Extract the [X, Y] coordinate from the center of the cell holding the provided text.  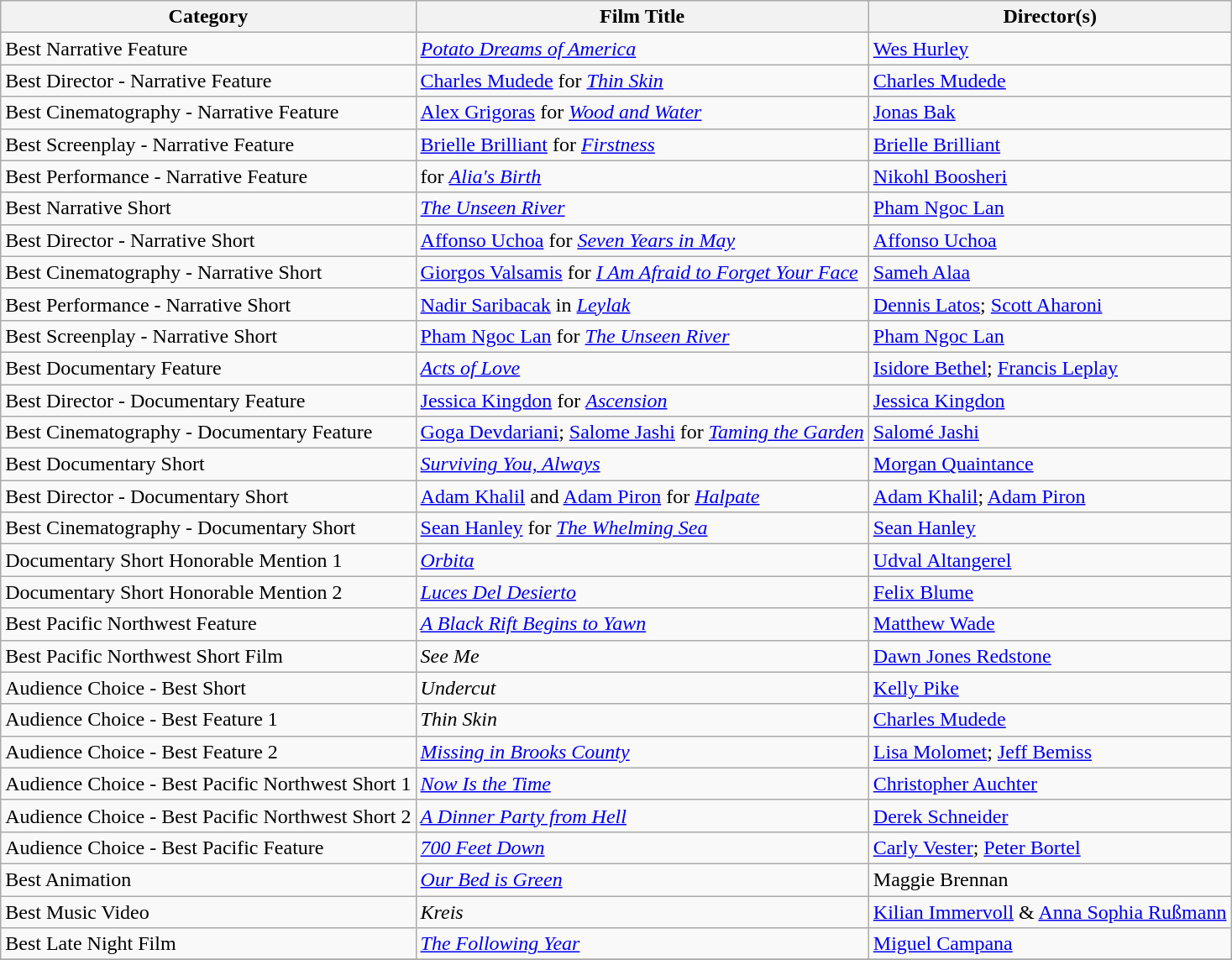
See Me [642, 656]
Affonso Uchoa [1050, 240]
Orbita [642, 560]
Jessica Kingdon for Ascension [642, 401]
Best Animation [208, 879]
Carly Vester; Peter Bortel [1050, 847]
Best Pacific Northwest Short Film [208, 656]
Kelly Pike [1050, 688]
Best Documentary Short [208, 464]
Wes Hurley [1050, 49]
Best Cinematography - Documentary Feature [208, 433]
Best Director - Documentary Short [208, 496]
Audience Choice - Best Feature 2 [208, 752]
Audience Choice - Best Pacific Northwest Short 1 [208, 784]
Missing in Brooks County [642, 752]
Dawn Jones Redstone [1050, 656]
Brielle Brilliant for Firstness [642, 144]
Morgan Quaintance [1050, 464]
Audience Choice - Best Short [208, 688]
A Dinner Party from Hell [642, 816]
Matthew Wade [1050, 624]
Salomé Jashi [1050, 433]
Potato Dreams of America [642, 49]
Now Is the Time [642, 784]
Felix Blume [1050, 592]
A Black Rift Begins to Yawn [642, 624]
700 Feet Down [642, 847]
Affonso Uchoa for Seven Years in May [642, 240]
Charles Mudede for Thin Skin [642, 81]
Best Pacific Northwest Feature [208, 624]
Documentary Short Honorable Mention 2 [208, 592]
Surviving You, Always [642, 464]
Best Narrative Feature [208, 49]
Dennis Latos; Scott Aharoni [1050, 304]
Undercut [642, 688]
Jonas Bak [1050, 113]
Best Director - Narrative Feature [208, 81]
Best Director - Documentary Feature [208, 401]
Adam Khalil; Adam Piron [1050, 496]
Goga Devdariani; Salome Jashi for Taming the Garden [642, 433]
The Unseen River [642, 208]
Audience Choice - Best Pacific Feature [208, 847]
Alex Grigoras for Wood and Water [642, 113]
Jessica Kingdon [1050, 401]
Audience Choice - Best Pacific Northwest Short 2 [208, 816]
Christopher Auchter [1050, 784]
for Alia's Birth [642, 176]
Category [208, 17]
Nikohl Boosheri [1050, 176]
Documentary Short Honorable Mention 1 [208, 560]
Miguel Campana [1050, 944]
Udval Altangerel [1050, 560]
Director(s) [1050, 17]
The Following Year [642, 944]
Best Late Night Film [208, 944]
Best Director - Narrative Short [208, 240]
Thin Skin [642, 720]
Best Documentary Feature [208, 368]
Lisa Molomet; Jeff Bemiss [1050, 752]
Luces Del Desierto [642, 592]
Brielle Brilliant [1050, 144]
Best Cinematography - Narrative Short [208, 272]
Adam Khalil and Adam Piron for Halpate [642, 496]
Nadir Saribacak in Leylak [642, 304]
Film Title [642, 17]
Maggie Brennan [1050, 879]
Best Performance - Narrative Feature [208, 176]
Best Cinematography - Narrative Feature [208, 113]
Best Cinematography - Documentary Short [208, 528]
Pham Ngoc Lan for The Unseen River [642, 336]
Best Screenplay - Narrative Feature [208, 144]
Acts of Love [642, 368]
Sameh Alaa [1050, 272]
Kreis [642, 911]
Best Performance - Narrative Short [208, 304]
Best Narrative Short [208, 208]
Best Music Video [208, 911]
Giorgos Valsamis for I Am Afraid to Forget Your Face [642, 272]
Best Screenplay - Narrative Short [208, 336]
Sean Hanley for The Whelming Sea [642, 528]
Our Bed is Green [642, 879]
Derek Schneider [1050, 816]
Isidore Bethel; Francis Leplay [1050, 368]
Kilian Immervoll & Anna Sophia Rußmann [1050, 911]
Sean Hanley [1050, 528]
Audience Choice - Best Feature 1 [208, 720]
